Capture the cell that displays the provided text and extract its (x, y) central coordinate. 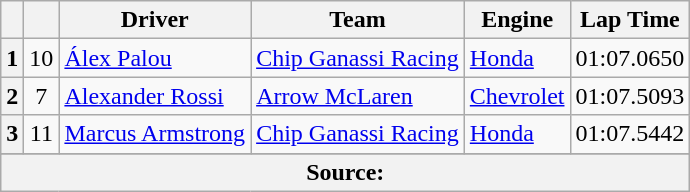
Engine (517, 20)
Arrow McLaren (358, 96)
Lap Time (630, 20)
Source: (346, 172)
01:07.5442 (630, 134)
Chevrolet (517, 96)
10 (42, 58)
Driver (155, 20)
1 (12, 58)
01:07.0650 (630, 58)
Marcus Armstrong (155, 134)
7 (42, 96)
2 (12, 96)
Team (358, 20)
Alexander Rossi (155, 96)
Álex Palou (155, 58)
01:07.5093 (630, 96)
11 (42, 134)
3 (12, 134)
